Return the [x, y] coordinate for the center point of the cell that contains the specified text.  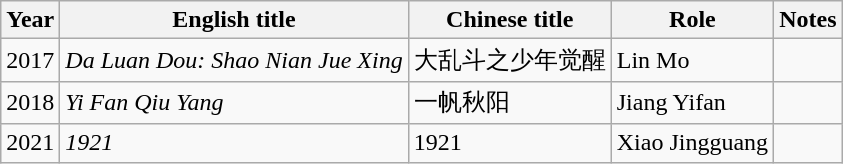
大乱斗之少年觉醒 [510, 60]
Lin Mo [692, 60]
Xiao Jingguang [692, 143]
Jiang Yifan [692, 102]
Yi Fan Qiu Yang [234, 102]
Role [692, 20]
English title [234, 20]
Da Luan Dou: Shao Nian Jue Xing [234, 60]
Notes [808, 20]
2018 [30, 102]
Chinese title [510, 20]
2021 [30, 143]
2017 [30, 60]
Year [30, 20]
一帆秋阳 [510, 102]
